Determine the [X, Y] coordinate at the center of the cell enclosing the given text.  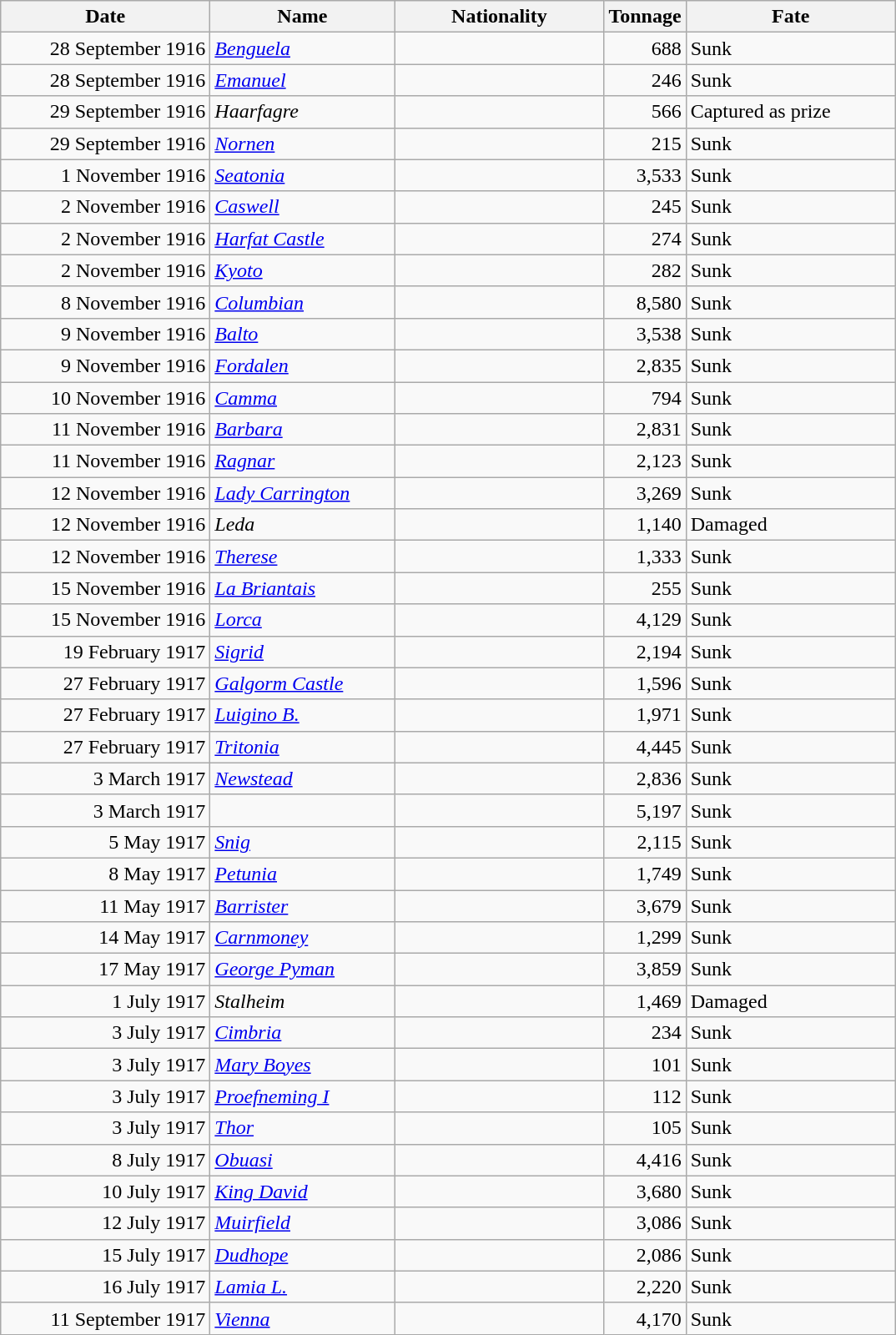
2,194 [645, 652]
Tritonia [302, 747]
Cimbria [302, 1033]
La Briantais [302, 588]
Barrister [302, 905]
Captured as prize [791, 112]
Obuasi [302, 1160]
255 [645, 588]
688 [645, 48]
794 [645, 398]
Barbara [302, 430]
3,269 [645, 493]
Muirfield [302, 1223]
Thor [302, 1128]
George Pyman [302, 970]
1 July 1917 [105, 1001]
2,115 [645, 842]
10 November 1916 [105, 398]
Luigino B. [302, 715]
5,197 [645, 810]
Seatonia [302, 175]
8 May 1917 [105, 874]
246 [645, 80]
Lorca [302, 620]
4,416 [645, 1160]
15 July 1917 [105, 1255]
1,749 [645, 874]
Lamia L. [302, 1287]
1,333 [645, 557]
3,680 [645, 1191]
4,129 [645, 620]
Columbian [302, 302]
2,836 [645, 778]
Nationality [499, 17]
Vienna [302, 1318]
2,835 [645, 365]
101 [645, 1065]
274 [645, 239]
105 [645, 1128]
1,596 [645, 683]
1,469 [645, 1001]
19 February 1917 [105, 652]
12 July 1917 [105, 1223]
Fordalen [302, 365]
245 [645, 207]
Harfat Castle [302, 239]
566 [645, 112]
Nornen [302, 144]
Ragnar [302, 461]
3,086 [645, 1223]
3,538 [645, 334]
11 September 1917 [105, 1318]
17 May 1917 [105, 970]
3,859 [645, 970]
234 [645, 1033]
282 [645, 270]
Mary Boyes [302, 1065]
Carnmoney [302, 938]
1 November 1916 [105, 175]
2,831 [645, 430]
8,580 [645, 302]
4,170 [645, 1318]
215 [645, 144]
Benguela [302, 48]
8 July 1917 [105, 1160]
Stalheim [302, 1001]
Leda [302, 525]
Newstead [302, 778]
Fate [791, 17]
16 July 1917 [105, 1287]
Lady Carrington [302, 493]
5 May 1917 [105, 842]
11 May 1917 [105, 905]
3,533 [645, 175]
14 May 1917 [105, 938]
King David [302, 1191]
1,971 [645, 715]
Emanuel [302, 80]
Snig [302, 842]
10 July 1917 [105, 1191]
2,123 [645, 461]
Dudhope [302, 1255]
Proefneming I [302, 1096]
Tonnage [645, 17]
2,086 [645, 1255]
2,220 [645, 1287]
8 November 1916 [105, 302]
1,299 [645, 938]
1,140 [645, 525]
4,445 [645, 747]
Therese [302, 557]
Sigrid [302, 652]
Kyoto [302, 270]
Haarfagre [302, 112]
Caswell [302, 207]
Petunia [302, 874]
112 [645, 1096]
Camma [302, 398]
Balto [302, 334]
3,679 [645, 905]
Galgorm Castle [302, 683]
Name [302, 17]
Date [105, 17]
